Return [X, Y] of the center of cell containing provided text 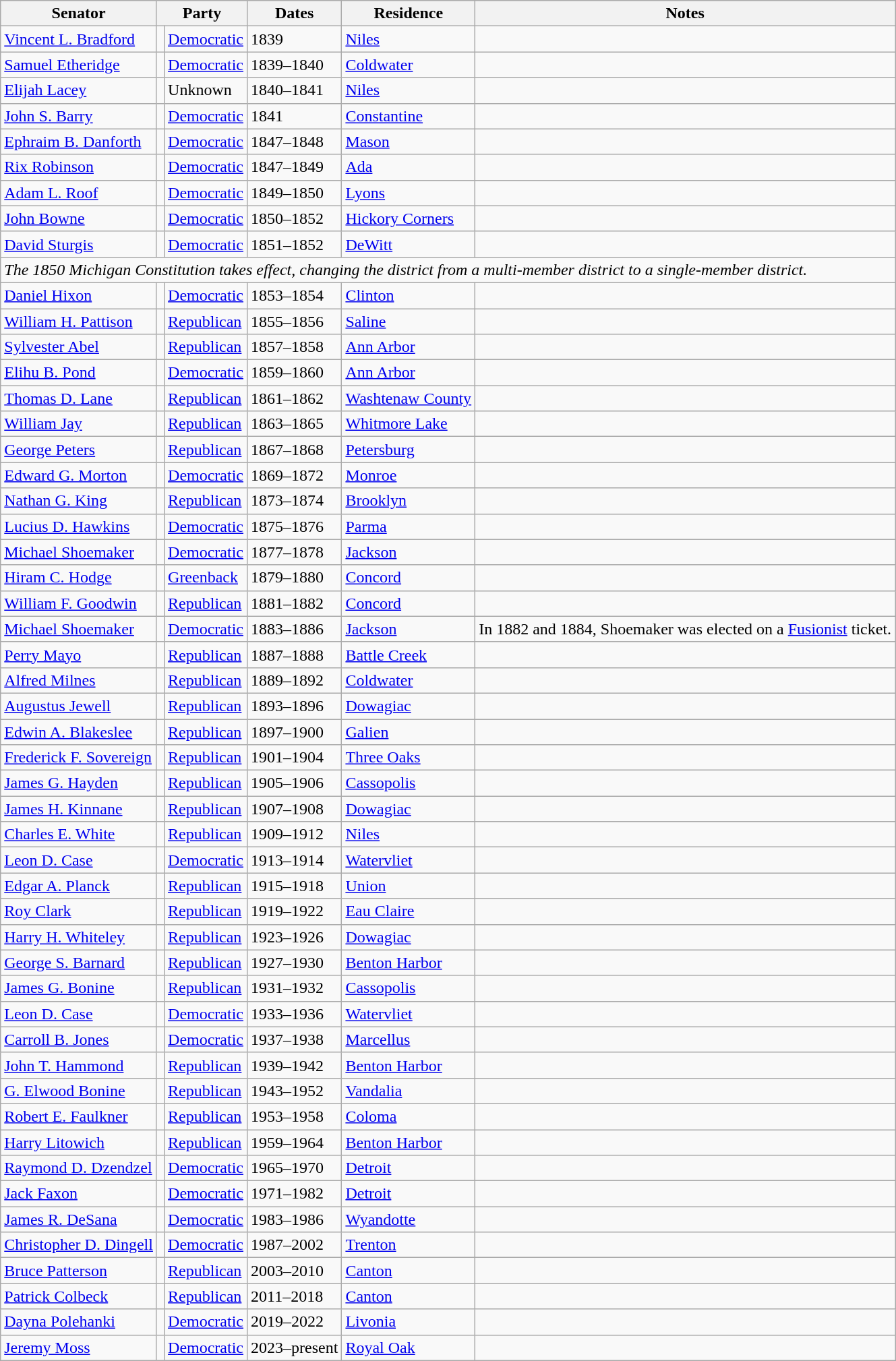
In 1882 and 1884, Shoemaker was elected on a Fusionist ticket. [685, 629]
Robert E. Faulkner [79, 1116]
1897–1900 [295, 731]
James R. DeSana [79, 1219]
Union [409, 886]
Constantine [409, 116]
1863–1865 [295, 424]
Ephraim B. Danforth [79, 142]
1873–1874 [295, 501]
2019–2022 [295, 1322]
1923–1926 [295, 937]
1959–1964 [295, 1143]
1971–1982 [295, 1194]
Rix Robinson [79, 167]
Dates [295, 13]
1849–1850 [295, 193]
John S. Barry [79, 116]
1869–1872 [295, 475]
Brooklyn [409, 501]
John Bowne [79, 218]
Adam L. Roof [79, 193]
1850–1852 [295, 218]
Roy Clark [79, 911]
Hickory Corners [409, 218]
Wyandotte [409, 1219]
William H. Pattison [79, 322]
Royal Oak [409, 1348]
1933–1936 [295, 1014]
Christopher D. Dingell [79, 1245]
James G. Hayden [79, 783]
1867–1868 [295, 450]
Petersburg [409, 450]
Senator [79, 13]
Ada [409, 167]
George Peters [79, 450]
1851–1852 [295, 244]
Frederick F. Sovereign [79, 758]
William F. Goodwin [79, 603]
1877–1878 [295, 552]
Party [202, 13]
Elijah Lacey [79, 90]
Nathan G. King [79, 501]
1893–1896 [295, 706]
Hiram C. Hodge [79, 578]
1881–1882 [295, 603]
1901–1904 [295, 758]
William Jay [79, 424]
Sylvester Abel [79, 347]
Lucius D. Hawkins [79, 526]
G. Elwood Bonine [79, 1091]
Notes [685, 13]
The 1850 Michigan Constitution takes effect, changing the district from a multi-member district to a single-member district. [448, 270]
Perry Mayo [79, 655]
1953–1958 [295, 1116]
1839–1840 [295, 65]
1879–1880 [295, 578]
Mason [409, 142]
2003–2010 [295, 1271]
Alfred Milnes [79, 680]
1841 [295, 116]
1983–1986 [295, 1219]
Three Oaks [409, 758]
1853–1854 [295, 295]
1847–1848 [295, 142]
Charles E. White [79, 835]
1840–1841 [295, 90]
1839 [295, 39]
Unknown [206, 90]
Clinton [409, 295]
Jack Faxon [79, 1194]
Galien [409, 731]
Vandalia [409, 1091]
1987–2002 [295, 1245]
Dayna Polehanki [79, 1322]
Patrick Colbeck [79, 1296]
Edgar A. Planck [79, 886]
1907–1908 [295, 809]
Bruce Patterson [79, 1271]
1847–1849 [295, 167]
John T. Hammond [79, 1065]
Thomas D. Lane [79, 398]
Residence [409, 13]
1913–1914 [295, 860]
Augustus Jewell [79, 706]
Trenton [409, 1245]
Edwin A. Blakeslee [79, 731]
Edward G. Morton [79, 475]
Eau Claire [409, 911]
Washtenaw County [409, 398]
1937–1938 [295, 1039]
1915–1918 [295, 886]
David Sturgis [79, 244]
George S. Barnard [79, 963]
1943–1952 [295, 1091]
Coloma [409, 1116]
Jeremy Moss [79, 1348]
1905–1906 [295, 783]
Saline [409, 322]
1859–1860 [295, 373]
Monroe [409, 475]
Whitmore Lake [409, 424]
Carroll B. Jones [79, 1039]
Lyons [409, 193]
1861–1862 [295, 398]
1965–1970 [295, 1168]
Battle Creek [409, 655]
Vincent L. Bradford [79, 39]
Marcellus [409, 1039]
James H. Kinnane [79, 809]
1857–1858 [295, 347]
Samuel Etheridge [79, 65]
Raymond D. Dzendzel [79, 1168]
Harry H. Whiteley [79, 937]
1889–1892 [295, 680]
Livonia [409, 1322]
2011–2018 [295, 1296]
Elihu B. Pond [79, 373]
Parma [409, 526]
Harry Litowich [79, 1143]
Greenback [206, 578]
1931–1932 [295, 988]
DeWitt [409, 244]
1939–1942 [295, 1065]
1887–1888 [295, 655]
1855–1856 [295, 322]
1909–1912 [295, 835]
1927–1930 [295, 963]
Daniel Hixon [79, 295]
1875–1876 [295, 526]
1883–1886 [295, 629]
James G. Bonine [79, 988]
1919–1922 [295, 911]
2023–present [295, 1348]
